For the text-containing cell, return its midpoint in (x, y) coordinate format. 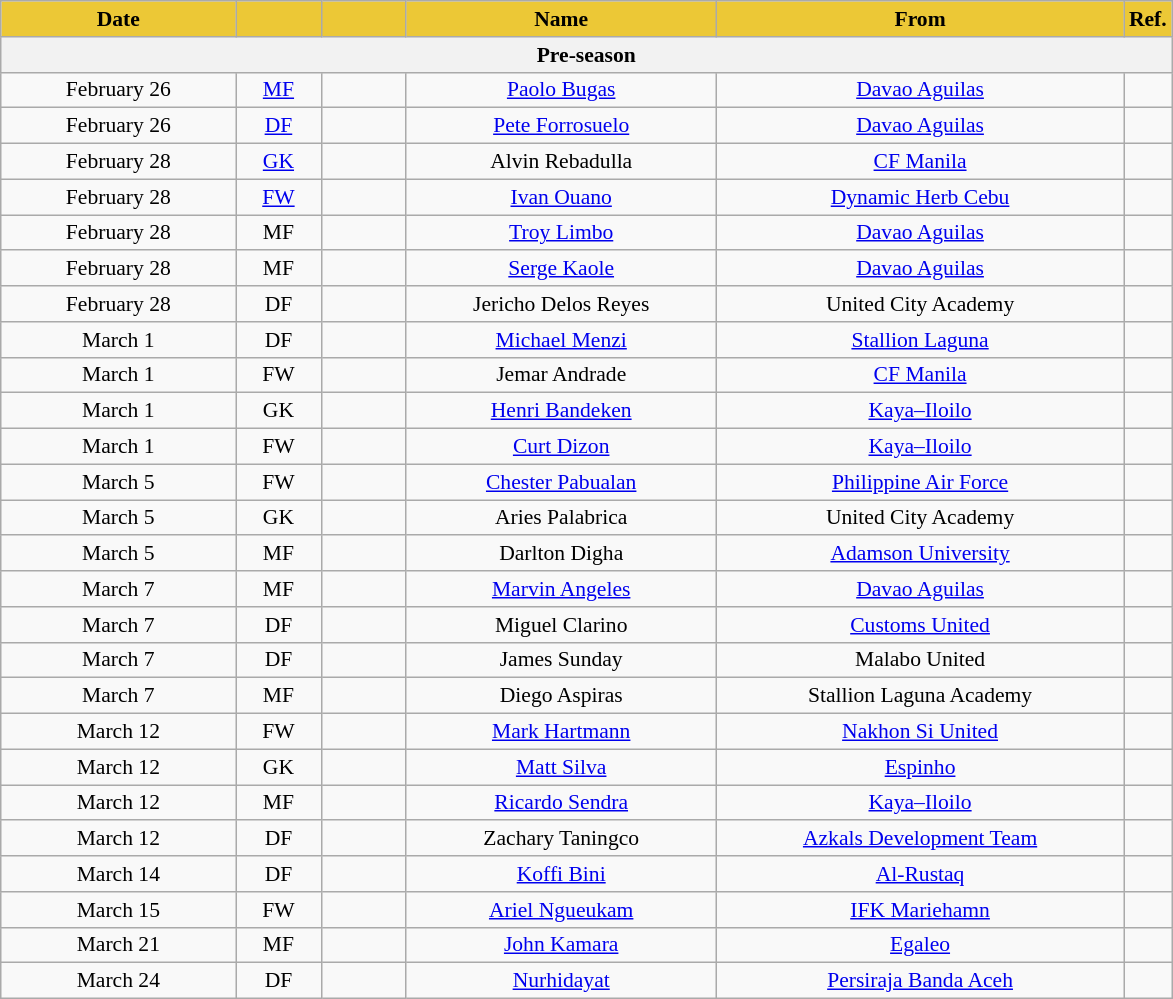
Miguel Clarino (561, 625)
Pete Forrosuelo (561, 126)
Espinho (920, 767)
Stallion Laguna Academy (920, 696)
Michael Menzi (561, 340)
March 15 (118, 910)
James Sunday (561, 660)
Nurhidayat (561, 981)
Serge Kaole (561, 269)
Persiraja Banda Aceh (920, 981)
Troy Limbo (561, 233)
Azkals Development Team (920, 839)
IFK Mariehamn (920, 910)
March 21 (118, 945)
Nakhon Si United (920, 732)
Matt Silva (561, 767)
Darlton Digha (561, 554)
Pre-season (586, 55)
March 14 (118, 874)
Date (118, 19)
Malabo United (920, 660)
Paolo Bugas (561, 90)
Marvin Angeles (561, 589)
Ivan Ouano (561, 197)
Adamson University (920, 554)
John Kamara (561, 945)
Egaleo (920, 945)
March 24 (118, 981)
Customs United (920, 625)
Dynamic Herb Cebu (920, 197)
Ricardo Sendra (561, 803)
Alvin Rebadulla (561, 162)
Henri Bandeken (561, 411)
Mark Hartmann (561, 732)
Name (561, 19)
Chester Pabualan (561, 482)
Stallion Laguna (920, 340)
From (920, 19)
Zachary Taningco (561, 839)
Aries Palabrica (561, 518)
Ariel Ngueukam (561, 910)
Jemar Andrade (561, 375)
Ref. (1148, 19)
Jericho Delos Reyes (561, 304)
Diego Aspiras (561, 696)
Koffi Bini (561, 874)
Philippine Air Force (920, 482)
Al-Rustaq (920, 874)
Curt Dizon (561, 447)
